Find where the given text appears and provide that cell's center as [X, Y] coordinate. 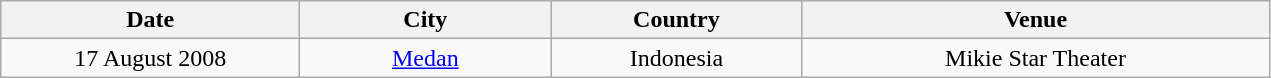
Country [676, 20]
17 August 2008 [150, 58]
Mikie Star Theater [1036, 58]
Venue [1036, 20]
Medan [426, 58]
Date [150, 20]
City [426, 20]
Indonesia [676, 58]
